Locate the cell with the specified text and output its [X, Y] center coordinate. 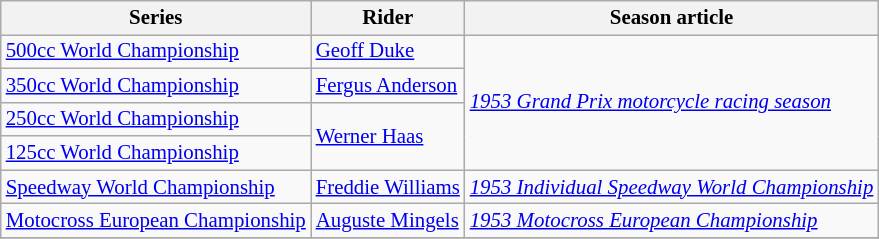
250cc World Championship [156, 119]
Geoff Duke [388, 51]
Speedway World Championship [156, 187]
Motocross European Championship [156, 221]
Rider [388, 18]
1953 Individual Speedway World Championship [672, 187]
Auguste Mingels [388, 221]
Season article [672, 18]
1953 Motocross European Championship [672, 221]
Series [156, 18]
500cc World Championship [156, 51]
Freddie Williams [388, 187]
125cc World Championship [156, 153]
350cc World Championship [156, 85]
Werner Haas [388, 136]
1953 Grand Prix motorcycle racing season [672, 102]
Fergus Anderson [388, 85]
